From the cell containing the given text, extract its center point as (X, Y) coordinate. 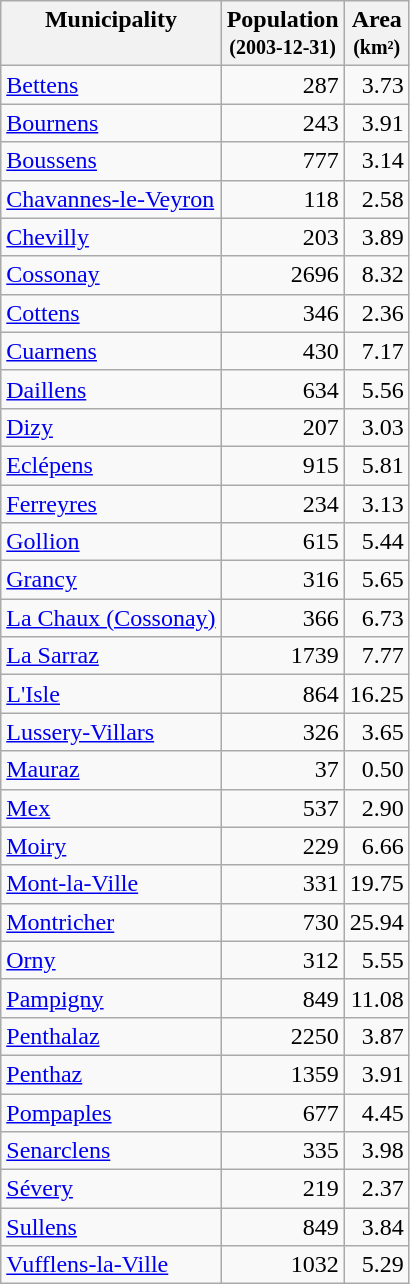
2250 (282, 1036)
3.65 (376, 732)
5.81 (376, 465)
Cossonay (111, 275)
Bettens (111, 85)
Chavannes-le-Veyron (111, 199)
207 (282, 427)
Sévery (111, 1189)
2.90 (376, 808)
5.44 (376, 542)
Population (2003-12-31) (282, 34)
287 (282, 85)
219 (282, 1189)
203 (282, 237)
Ferreyres (111, 503)
37 (282, 770)
Cuarnens (111, 351)
Pompaples (111, 1113)
316 (282, 580)
915 (282, 465)
3.73 (376, 85)
Mex (111, 808)
Moiry (111, 846)
366 (282, 618)
2.58 (376, 199)
Bournens (111, 123)
Daillens (111, 389)
1739 (282, 656)
6.73 (376, 618)
777 (282, 161)
312 (282, 960)
2.37 (376, 1189)
Area(km²) (376, 34)
864 (282, 694)
Gollion (111, 542)
326 (282, 732)
5.56 (376, 389)
Boussens (111, 161)
0.50 (376, 770)
8.32 (376, 275)
5.55 (376, 960)
11.08 (376, 998)
Mont-la-Ville (111, 884)
La Sarraz (111, 656)
234 (282, 503)
3.14 (376, 161)
Orny (111, 960)
3.98 (376, 1151)
Montricher (111, 922)
3.03 (376, 427)
19.75 (376, 884)
Sullens (111, 1227)
Vufflens-la-Ville (111, 1265)
Dizy (111, 427)
25.94 (376, 922)
Grancy (111, 580)
3.89 (376, 237)
430 (282, 351)
3.13 (376, 503)
Mauraz (111, 770)
7.17 (376, 351)
730 (282, 922)
Chevilly (111, 237)
Senarclens (111, 1151)
5.65 (376, 580)
346 (282, 313)
615 (282, 542)
Penthaz (111, 1074)
3.84 (376, 1227)
Eclépens (111, 465)
243 (282, 123)
Penthalaz (111, 1036)
16.25 (376, 694)
677 (282, 1113)
2696 (282, 275)
L'Isle (111, 694)
634 (282, 389)
1032 (282, 1265)
537 (282, 808)
331 (282, 884)
Cottens (111, 313)
118 (282, 199)
5.29 (376, 1265)
1359 (282, 1074)
2.36 (376, 313)
6.66 (376, 846)
4.45 (376, 1113)
Municipality (111, 34)
La Chaux (Cossonay) (111, 618)
229 (282, 846)
Pampigny (111, 998)
Lussery-Villars (111, 732)
7.77 (376, 656)
3.87 (376, 1036)
335 (282, 1151)
